Capture the cell that displays the provided text and extract its (x, y) central coordinate. 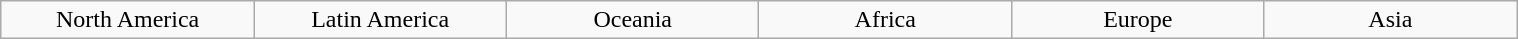
Europe (1138, 20)
Oceania (632, 20)
North America (128, 20)
Latin America (380, 20)
Africa (886, 20)
Asia (1390, 20)
